Find where the given text appears and provide that cell's center as [x, y] coordinate. 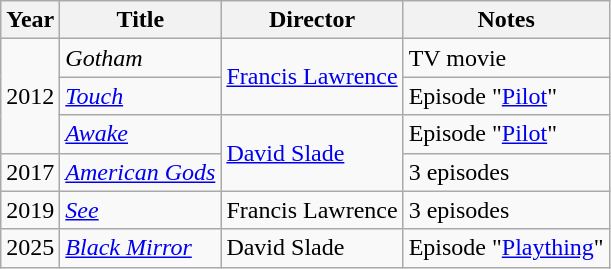
Director [312, 20]
TV movie [506, 58]
2025 [30, 248]
Touch [140, 96]
Awake [140, 134]
American Gods [140, 172]
2019 [30, 210]
See [140, 210]
Year [30, 20]
2017 [30, 172]
Title [140, 20]
Notes [506, 20]
Black Mirror [140, 248]
Episode "Plaything" [506, 248]
Gotham [140, 58]
2012 [30, 96]
